Search for the cell housing the specified text and yield its (x, y) center coordinate. 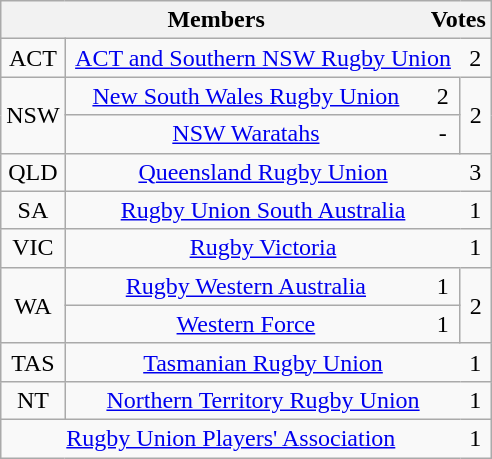
NSW (33, 115)
WA (33, 305)
ACT and Southern NSW Rugby Union (262, 58)
NT (33, 400)
TAS (33, 362)
ACT (33, 58)
Rugby Union South Australia (262, 210)
Members (214, 20)
Rugby Western Australia (246, 286)
Votes (458, 20)
VIC (33, 248)
QLD (33, 172)
New South Wales Rugby Union (246, 96)
- (443, 134)
3 (476, 172)
Rugby Victoria (262, 248)
Rugby Union Players' Association (230, 438)
Western Force (246, 324)
Queensland Rugby Union (262, 172)
Tasmanian Rugby Union (262, 362)
NSW Waratahs (246, 134)
Northern Territory Rugby Union (262, 400)
SA (33, 210)
